Scan for the cell matching the given text and deliver its (x, y) coordinate at center. 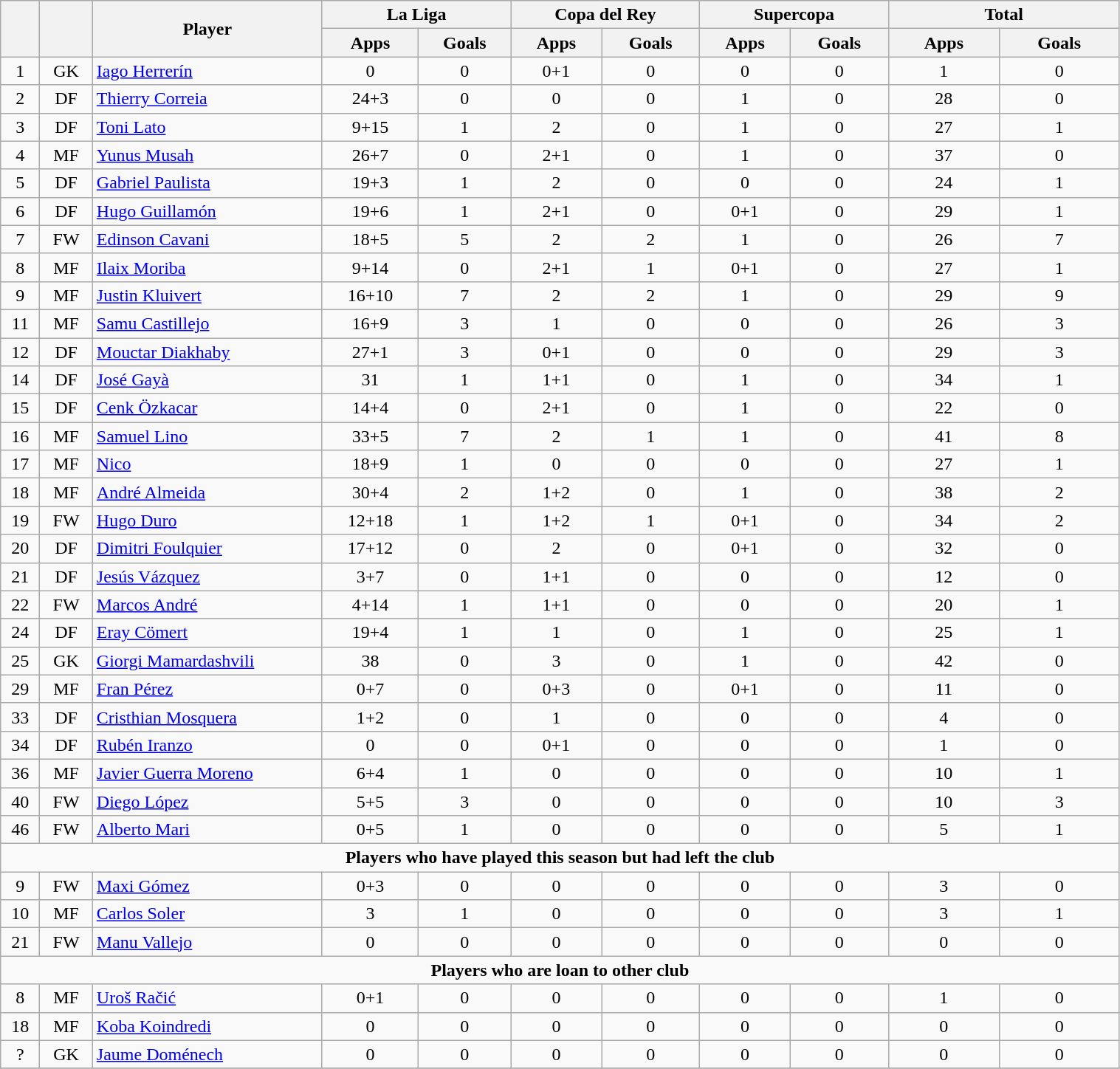
16 (21, 436)
6+4 (370, 773)
31 (370, 380)
36 (21, 773)
32 (944, 549)
Cristhian Mosquera (207, 717)
33 (21, 717)
19 (21, 520)
Justin Kluivert (207, 295)
Toni Lato (207, 127)
0+5 (370, 830)
40 (21, 801)
Gabriel Paulista (207, 183)
La Liga (416, 15)
15 (21, 408)
24+3 (370, 99)
Fran Pérez (207, 689)
5+5 (370, 801)
Players who have played this season but had left the club (560, 858)
Dimitri Foulquier (207, 549)
18+9 (370, 464)
Marcos André (207, 605)
Copa del Rey (605, 15)
Edinson Cavani (207, 239)
33+5 (370, 436)
6 (21, 211)
Diego López (207, 801)
? (21, 1054)
42 (944, 661)
12+18 (370, 520)
Maxi Gómez (207, 886)
Players who are loan to other club (560, 970)
16+10 (370, 295)
17+12 (370, 549)
Ilaix Moriba (207, 267)
Player (207, 29)
19+4 (370, 633)
Jaume Doménech (207, 1054)
Carlos Soler (207, 914)
Total (1004, 15)
Rubén Iranzo (207, 745)
Uroš Račić (207, 998)
30+4 (370, 492)
9+15 (370, 127)
46 (21, 830)
9+14 (370, 267)
41 (944, 436)
Samu Castillejo (207, 323)
Javier Guerra Moreno (207, 773)
19+6 (370, 211)
André Almeida (207, 492)
3+7 (370, 577)
Yunus Musah (207, 155)
Hugo Guillamón (207, 211)
14 (21, 380)
0+7 (370, 689)
16+9 (370, 323)
Eray Cömert (207, 633)
14+4 (370, 408)
Giorgi Mamardashvili (207, 661)
19+3 (370, 183)
Iago Herrerín (207, 71)
Nico (207, 464)
Hugo Duro (207, 520)
Manu Vallejo (207, 942)
Thierry Correia (207, 99)
4+14 (370, 605)
Cenk Özkacar (207, 408)
Jesús Vázquez (207, 577)
Supercopa (794, 15)
Alberto Mari (207, 830)
17 (21, 464)
Samuel Lino (207, 436)
Mouctar Diakhaby (207, 352)
José Gayà (207, 380)
28 (944, 99)
26+7 (370, 155)
Koba Koindredi (207, 1026)
37 (944, 155)
18+5 (370, 239)
27+1 (370, 352)
